Extract the (x, y) coordinate from the center of the cell holding the provided text.  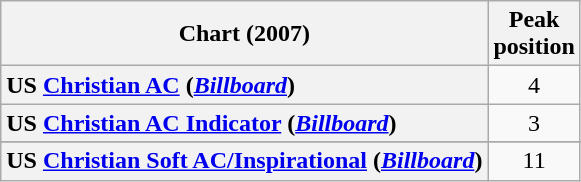
3 (534, 123)
4 (534, 85)
US Christian AC Indicator (Billboard) (244, 123)
Chart (2007) (244, 34)
US Christian Soft AC/Inspirational (Billboard) (244, 161)
Peak position (534, 34)
11 (534, 161)
US Christian AC (Billboard) (244, 85)
